Extract the [X, Y] coordinate from the center of the cell holding the provided text.  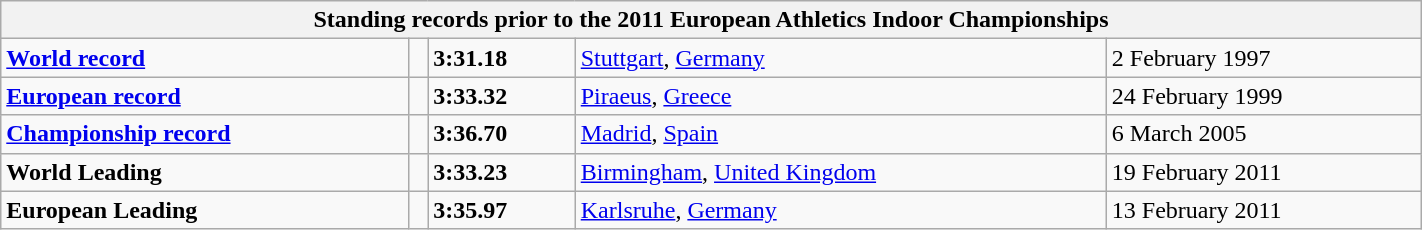
24 February 1999 [1264, 96]
Stuttgart, Germany [840, 58]
Championship record [205, 134]
Standing records prior to the 2011 European Athletics Indoor Championships [711, 20]
3:35.97 [502, 210]
World Leading [205, 172]
3:36.70 [502, 134]
Madrid, Spain [840, 134]
3:33.32 [502, 96]
Karlsruhe, Germany [840, 210]
Birmingham, United Kingdom [840, 172]
European record [205, 96]
World record [205, 58]
3:31.18 [502, 58]
6 March 2005 [1264, 134]
19 February 2011 [1264, 172]
European Leading [205, 210]
Piraeus, Greece [840, 96]
13 February 2011 [1264, 210]
3:33.23 [502, 172]
2 February 1997 [1264, 58]
